Locate the cell with the specified text and output its (x, y) center coordinate. 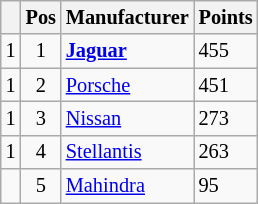
2 (41, 85)
95 (226, 186)
5 (41, 186)
263 (226, 152)
Jaguar (128, 51)
273 (226, 118)
Stellantis (128, 152)
451 (226, 85)
4 (41, 152)
Mahindra (128, 186)
Pos (41, 17)
Nissan (128, 118)
Points (226, 17)
3 (41, 118)
Porsche (128, 85)
455 (226, 51)
Manufacturer (128, 17)
